Scan for the cell matching the given text and deliver its (X, Y) coordinate at center. 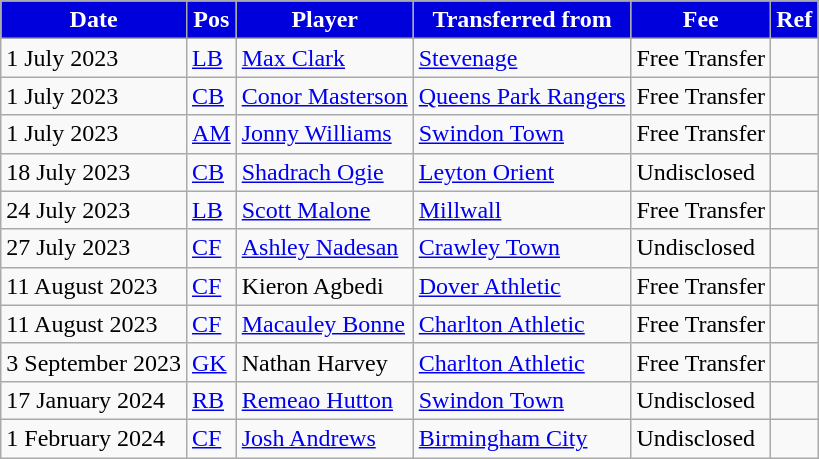
Pos (211, 20)
3 September 2023 (94, 362)
RB (211, 400)
Date (94, 20)
Ashley Nadesan (324, 248)
Nathan Harvey (324, 362)
AM (211, 134)
27 July 2023 (94, 248)
Shadrach Ogie (324, 172)
Stevenage (522, 58)
Conor Masterson (324, 96)
Jonny Williams (324, 134)
GK (211, 362)
Transferred from (522, 20)
Queens Park Rangers (522, 96)
Birmingham City (522, 438)
1 February 2024 (94, 438)
Max Clark (324, 58)
24 July 2023 (94, 210)
Kieron Agbedi (324, 286)
Macauley Bonne (324, 324)
Fee (701, 20)
Josh Andrews (324, 438)
Scott Malone (324, 210)
Ref (794, 20)
Leyton Orient (522, 172)
18 July 2023 (94, 172)
Dover Athletic (522, 286)
17 January 2024 (94, 400)
Crawley Town (522, 248)
Remeao Hutton (324, 400)
Player (324, 20)
Millwall (522, 210)
